From the cell containing the given text, extract its center point as (x, y) coordinate. 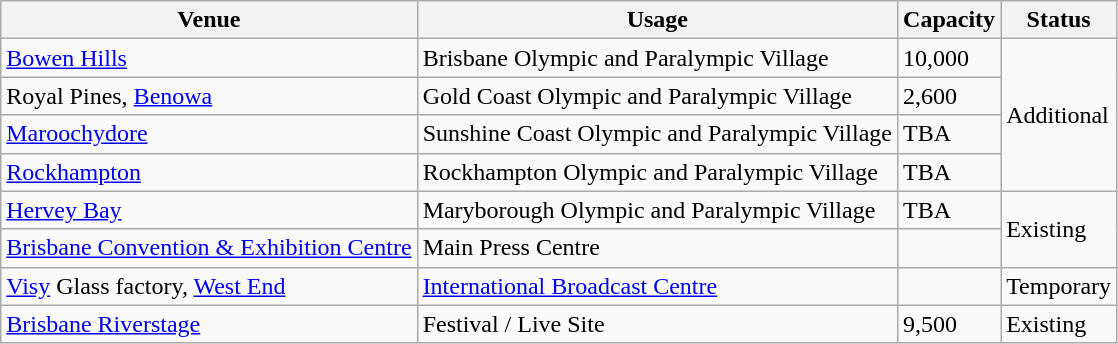
Maryborough Olympic and Paralympic Village (657, 210)
Brisbane Olympic and Paralympic Village (657, 58)
Rockhampton Olympic and Paralympic Village (657, 172)
Visy Glass factory, West End (209, 286)
Royal Pines, Benowa (209, 96)
International Broadcast Centre (657, 286)
Venue (209, 20)
Festival / Live Site (657, 324)
Hervey Bay (209, 210)
Main Press Centre (657, 248)
Temporary (1059, 286)
Gold Coast Olympic and Paralympic Village (657, 96)
Sunshine Coast Olympic and Paralympic Village (657, 134)
Usage (657, 20)
9,500 (950, 324)
Brisbane Riverstage (209, 324)
10,000 (950, 58)
2,600 (950, 96)
Maroochydore (209, 134)
Rockhampton (209, 172)
Additional (1059, 115)
Status (1059, 20)
Bowen Hills (209, 58)
Brisbane Convention & Exhibition Centre (209, 248)
Capacity (950, 20)
